Find where the given text appears and provide that cell's center as (x, y) coordinate. 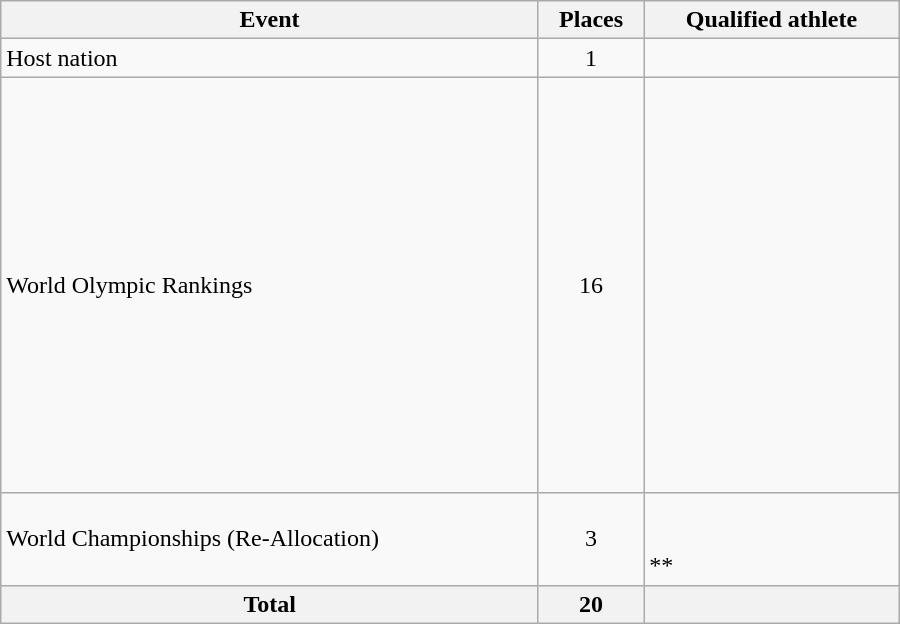
20 (590, 604)
World Olympic Rankings (270, 285)
1 (590, 58)
16 (590, 285)
Qualified athlete (772, 20)
Event (270, 20)
** (772, 539)
Total (270, 604)
Places (590, 20)
3 (590, 539)
World Championships (Re-Allocation) (270, 539)
Host nation (270, 58)
